Pinpoint the cell where the given text exists, returning its [x, y] midpoint coordinate. 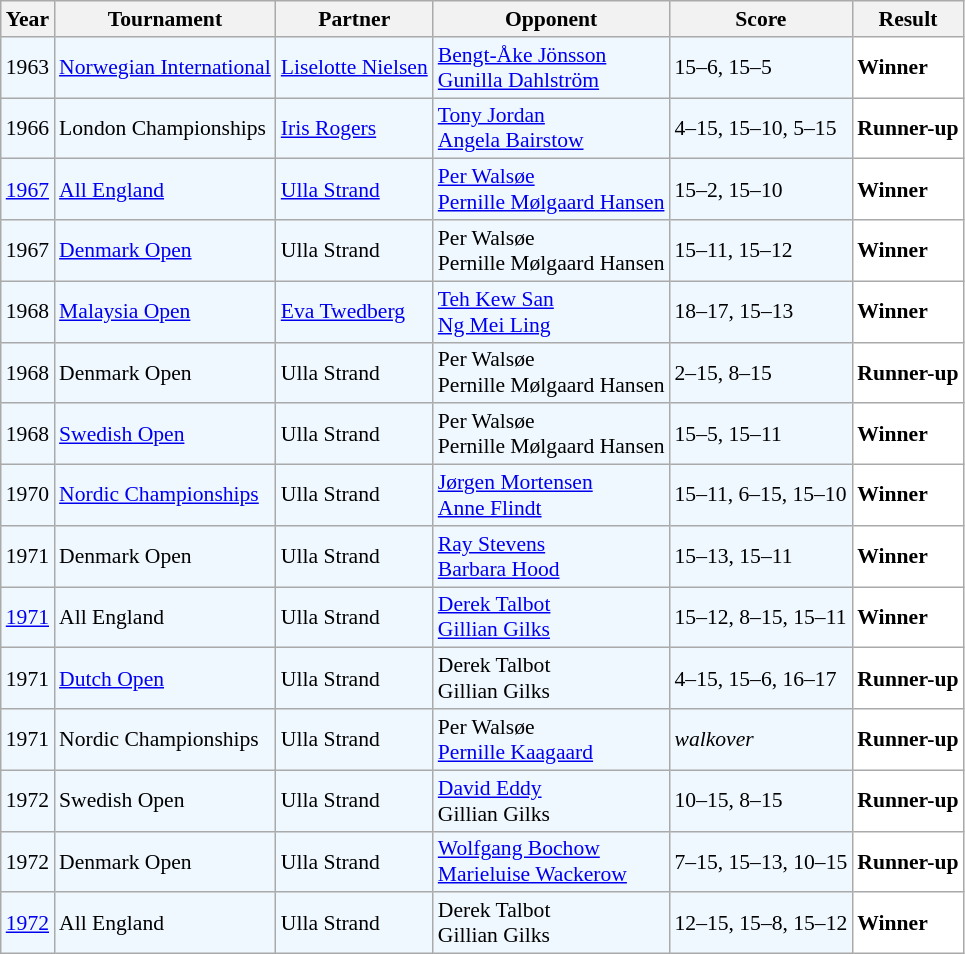
Ray Stevens Barbara Hood [552, 556]
1970 [28, 496]
10–15, 8–15 [760, 800]
walkover [760, 740]
Iris Rogers [354, 128]
15–5, 15–11 [760, 434]
12–15, 15–8, 15–12 [760, 924]
15–2, 15–10 [760, 190]
15–11, 15–12 [760, 250]
Result [908, 19]
Liselotte Nielsen [354, 68]
Tournament [165, 19]
Year [28, 19]
15–6, 15–5 [760, 68]
Opponent [552, 19]
15–11, 6–15, 15–10 [760, 496]
David Eddy Gillian Gilks [552, 800]
Jørgen Mortensen Anne Flindt [552, 496]
4–15, 15–6, 16–17 [760, 678]
Norwegian International [165, 68]
Bengt-Åke Jönsson Gunilla Dahlström [552, 68]
1963 [28, 68]
Wolfgang Bochow Marieluise Wackerow [552, 862]
18–17, 15–13 [760, 312]
15–12, 8–15, 15–11 [760, 618]
2–15, 8–15 [760, 372]
1966 [28, 128]
Dutch Open [165, 678]
Score [760, 19]
7–15, 15–13, 10–15 [760, 862]
Per Walsøe Pernille Kaagaard [552, 740]
Teh Kew San Ng Mei Ling [552, 312]
Tony Jordan Angela Bairstow [552, 128]
Malaysia Open [165, 312]
London Championships [165, 128]
4–15, 15–10, 5–15 [760, 128]
Partner [354, 19]
Eva Twedberg [354, 312]
15–13, 15–11 [760, 556]
